Return [x, y] of the center of cell containing provided text 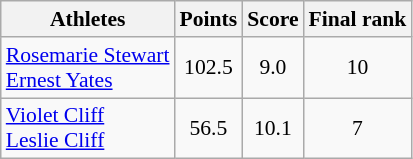
10.1 [272, 128]
56.5 [209, 128]
Rosemarie StewartErnest Yates [88, 68]
10 [358, 68]
Score [272, 19]
9.0 [272, 68]
Violet CliffLeslie Cliff [88, 128]
7 [358, 128]
Points [209, 19]
Athletes [88, 19]
Final rank [358, 19]
102.5 [209, 68]
